Provide the (x, y) coordinate of the cell's center where the given text is located.  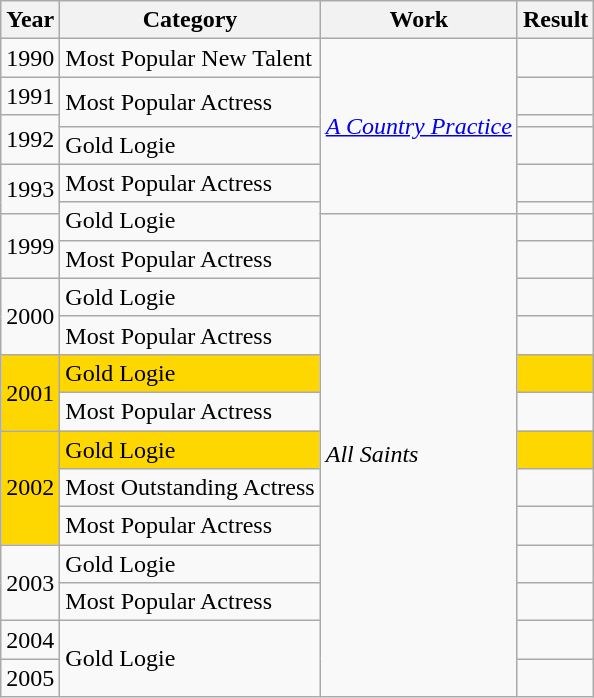
All Saints (418, 455)
Result (555, 20)
Most Popular New Talent (190, 58)
Category (190, 20)
2001 (30, 392)
1999 (30, 246)
1990 (30, 58)
2002 (30, 487)
2003 (30, 583)
Year (30, 20)
2005 (30, 678)
A Country Practice (418, 126)
2004 (30, 640)
1993 (30, 188)
1991 (30, 96)
Work (418, 20)
2000 (30, 316)
Most Outstanding Actress (190, 488)
1992 (30, 140)
